Capture the cell that displays the provided text and extract its [X, Y] central coordinate. 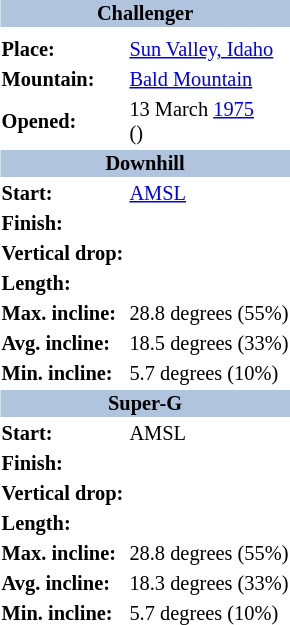
18.3 degrees (33%) [209, 584]
Sun Valley, Idaho [209, 50]
13 March 1975() [209, 122]
Mountain: [62, 80]
Place: [62, 50]
Downhill [145, 164]
Super-G [145, 404]
18.5 degrees (33%) [209, 344]
Challenger [145, 14]
Bald Mountain [209, 80]
5.7 degrees (10%) [209, 374]
Min. incline: [62, 374]
Opened: [62, 122]
